Identify which cell holds the provided text, then report its [x, y] central coordinate. 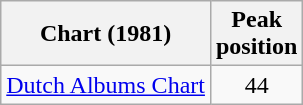
Dutch Albums Chart [106, 85]
Chart (1981) [106, 34]
Peakposition [256, 34]
44 [256, 85]
